From the cell containing the given text, extract its center point as [x, y] coordinate. 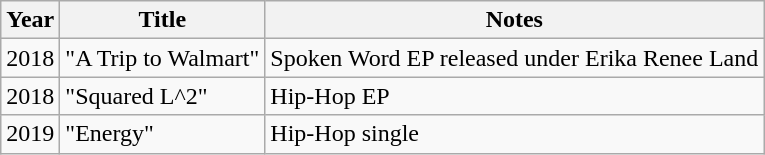
Year [30, 20]
"A Trip to Walmart" [162, 58]
"Squared L^2" [162, 96]
"Energy" [162, 134]
2019 [30, 134]
Hip-Hop EP [514, 96]
Hip-Hop single [514, 134]
Notes [514, 20]
Spoken Word EP released under Erika Renee Land [514, 58]
Title [162, 20]
